Pinpoint the cell where the given text exists, returning its [x, y] midpoint coordinate. 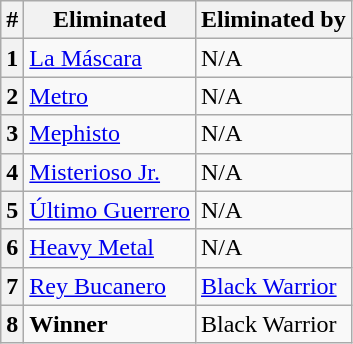
8 [12, 324]
Metro [110, 96]
Rey Bucanero [110, 286]
3 [12, 134]
5 [12, 210]
Heavy Metal [110, 248]
# [12, 20]
7 [12, 286]
Eliminated [110, 20]
6 [12, 248]
4 [12, 172]
Winner [110, 324]
1 [12, 58]
Último Guerrero [110, 210]
Eliminated by [273, 20]
Misterioso Jr. [110, 172]
2 [12, 96]
Mephisto [110, 134]
La Máscara [110, 58]
